Determine the [x, y] coordinate at the center of the cell enclosing the given text.  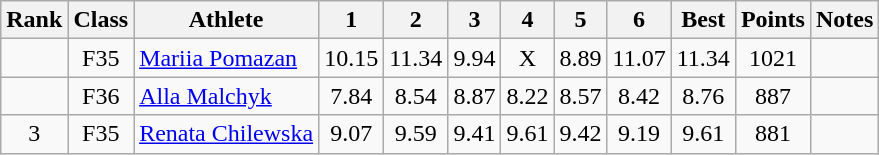
11.07 [639, 58]
8.42 [639, 96]
887 [772, 96]
X [528, 58]
Points [772, 20]
9.41 [474, 134]
Best [703, 20]
9.94 [474, 58]
9.59 [416, 134]
8.76 [703, 96]
7.84 [352, 96]
1021 [772, 58]
9.19 [639, 134]
8.22 [528, 96]
Mariia Pomazan [226, 58]
8.89 [580, 58]
9.07 [352, 134]
10.15 [352, 58]
1 [352, 20]
F36 [101, 96]
881 [772, 134]
Athlete [226, 20]
2 [416, 20]
Notes [844, 20]
4 [528, 20]
Class [101, 20]
8.57 [580, 96]
Renata Chilewska [226, 134]
Alla Malchyk [226, 96]
8.87 [474, 96]
5 [580, 20]
6 [639, 20]
8.54 [416, 96]
Rank [34, 20]
9.42 [580, 134]
